Identify which cell holds the provided text, then report its [x, y] central coordinate. 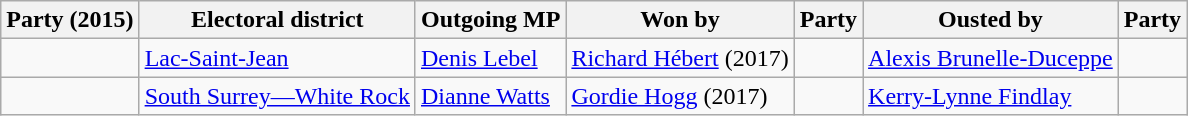
Lac-Saint-Jean [277, 58]
Gordie Hogg (2017) [680, 96]
Alexis Brunelle-Duceppe [991, 58]
Denis Lebel [490, 58]
Won by [680, 20]
Richard Hébert (2017) [680, 58]
Party (2015) [70, 20]
Dianne Watts [490, 96]
Electoral district [277, 20]
South Surrey—White Rock [277, 96]
Outgoing MP [490, 20]
Kerry-Lynne Findlay [991, 96]
Ousted by [991, 20]
